For the text-containing cell, return its midpoint in (X, Y) coordinate format. 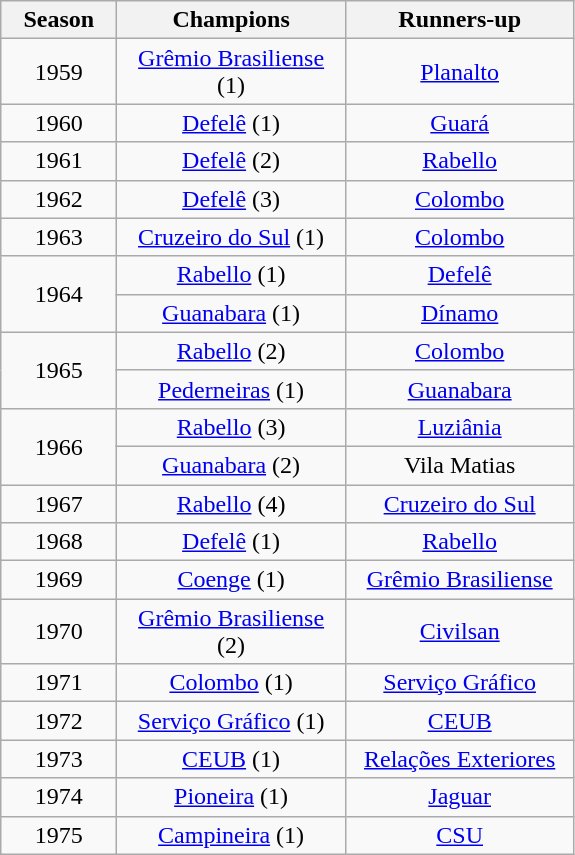
1973 (59, 759)
Season (59, 20)
Rabello (3) (232, 427)
Dínamo (460, 313)
1966 (59, 446)
Guará (460, 123)
Cruzeiro do Sul (460, 503)
Campineira (1) (232, 835)
Rabello (1) (232, 275)
1970 (59, 632)
Grêmio Brasiliense (460, 580)
1960 (59, 123)
1974 (59, 797)
Champions (232, 20)
Guanabara (1) (232, 313)
Grêmio Brasiliense (2) (232, 632)
Defelê (460, 275)
Pioneira (1) (232, 797)
Relações Exteriores (460, 759)
Runners-up (460, 20)
Serviço Gráfico (460, 683)
1967 (59, 503)
Serviço Gráfico (1) (232, 721)
1962 (59, 199)
Pederneiras (1) (232, 389)
Jaguar (460, 797)
CEUB (460, 721)
1963 (59, 237)
1968 (59, 542)
Guanabara (460, 389)
CSU (460, 835)
1965 (59, 370)
Vila Matias (460, 465)
1971 (59, 683)
Rabello (4) (232, 503)
Civilsan (460, 632)
Guanabara (2) (232, 465)
Grêmio Brasiliense (1) (232, 72)
Rabello (2) (232, 351)
Luziânia (460, 427)
Defelê (3) (232, 199)
Cruzeiro do Sul (1) (232, 237)
CEUB (1) (232, 759)
Coenge (1) (232, 580)
Planalto (460, 72)
1964 (59, 294)
Colombo (1) (232, 683)
1972 (59, 721)
1959 (59, 72)
Defelê (2) (232, 161)
1969 (59, 580)
1975 (59, 835)
1961 (59, 161)
